Provide the [X, Y] coordinate of the cell's center where the given text is located.  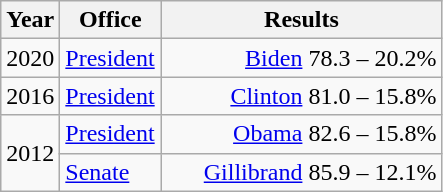
Biden 78.3 – 20.2% [302, 58]
Obama 82.6 – 15.8% [302, 134]
Gillibrand 85.9 – 12.1% [302, 172]
2012 [30, 153]
Results [302, 20]
Senate [110, 172]
2020 [30, 58]
Year [30, 20]
Office [110, 20]
2016 [30, 96]
Clinton 81.0 – 15.8% [302, 96]
